Capture the cell that displays the provided text and extract its (X, Y) central coordinate. 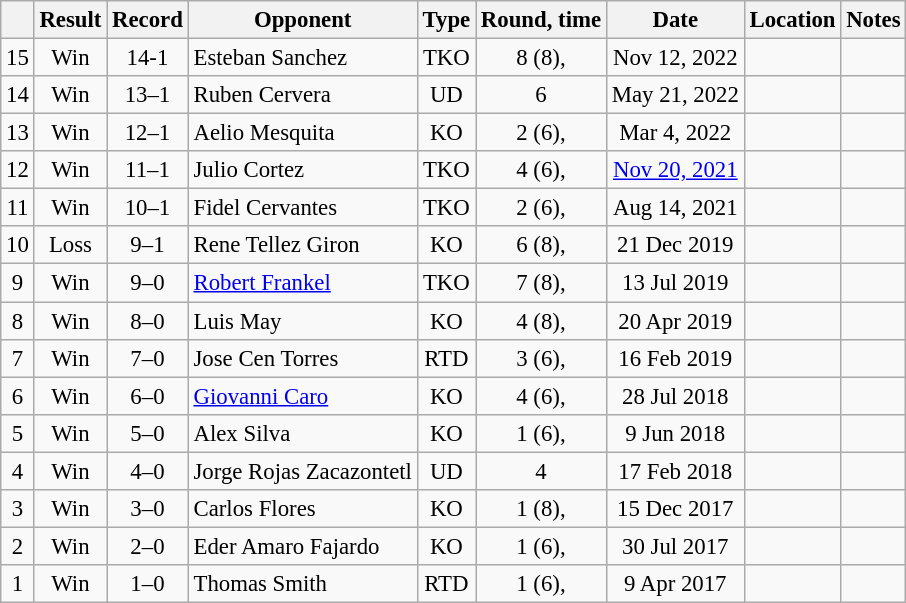
Aelio Mesquita (302, 133)
Julio Cortez (302, 170)
14-1 (148, 58)
Type (446, 20)
8 (8), (542, 58)
9 Jun 2018 (675, 433)
13–1 (148, 95)
Alex Silva (302, 433)
10 (18, 245)
9–0 (148, 283)
Location (792, 20)
12–1 (148, 133)
20 Apr 2019 (675, 321)
Loss (70, 245)
13 (18, 133)
Jose Cen Torres (302, 358)
1–0 (148, 584)
Luis May (302, 321)
16 Feb 2019 (675, 358)
Robert Frankel (302, 283)
8 (18, 321)
1 (8), (542, 509)
3 (6), (542, 358)
9–1 (148, 245)
30 Jul 2017 (675, 546)
Nov 12, 2022 (675, 58)
4 (8), (542, 321)
9 Apr 2017 (675, 584)
May 21, 2022 (675, 95)
Mar 4, 2022 (675, 133)
5 (18, 433)
Jorge Rojas Zacazontetl (302, 471)
Aug 14, 2021 (675, 208)
21 Dec 2019 (675, 245)
Round, time (542, 20)
Opponent (302, 20)
15 Dec 2017 (675, 509)
3 (18, 509)
2 (18, 546)
Nov 20, 2021 (675, 170)
Date (675, 20)
Giovanni Caro (302, 396)
4–0 (148, 471)
8–0 (148, 321)
11–1 (148, 170)
6–0 (148, 396)
10–1 (148, 208)
7 (18, 358)
Thomas Smith (302, 584)
5–0 (148, 433)
Fidel Cervantes (302, 208)
Ruben Cervera (302, 95)
Carlos Flores (302, 509)
11 (18, 208)
12 (18, 170)
13 Jul 2019 (675, 283)
1 (18, 584)
Result (70, 20)
28 Jul 2018 (675, 396)
7 (8), (542, 283)
17 Feb 2018 (675, 471)
3–0 (148, 509)
Esteban Sanchez (302, 58)
6 (8), (542, 245)
14 (18, 95)
Record (148, 20)
9 (18, 283)
Notes (874, 20)
Rene Tellez Giron (302, 245)
15 (18, 58)
2–0 (148, 546)
Eder Amaro Fajardo (302, 546)
7–0 (148, 358)
